Extract the (x, y) coordinate from the center of the cell holding the provided text.  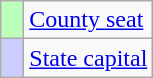
County seat (88, 20)
State capital (88, 58)
